Extract the (x, y) coordinate from the center of the cell holding the provided text.  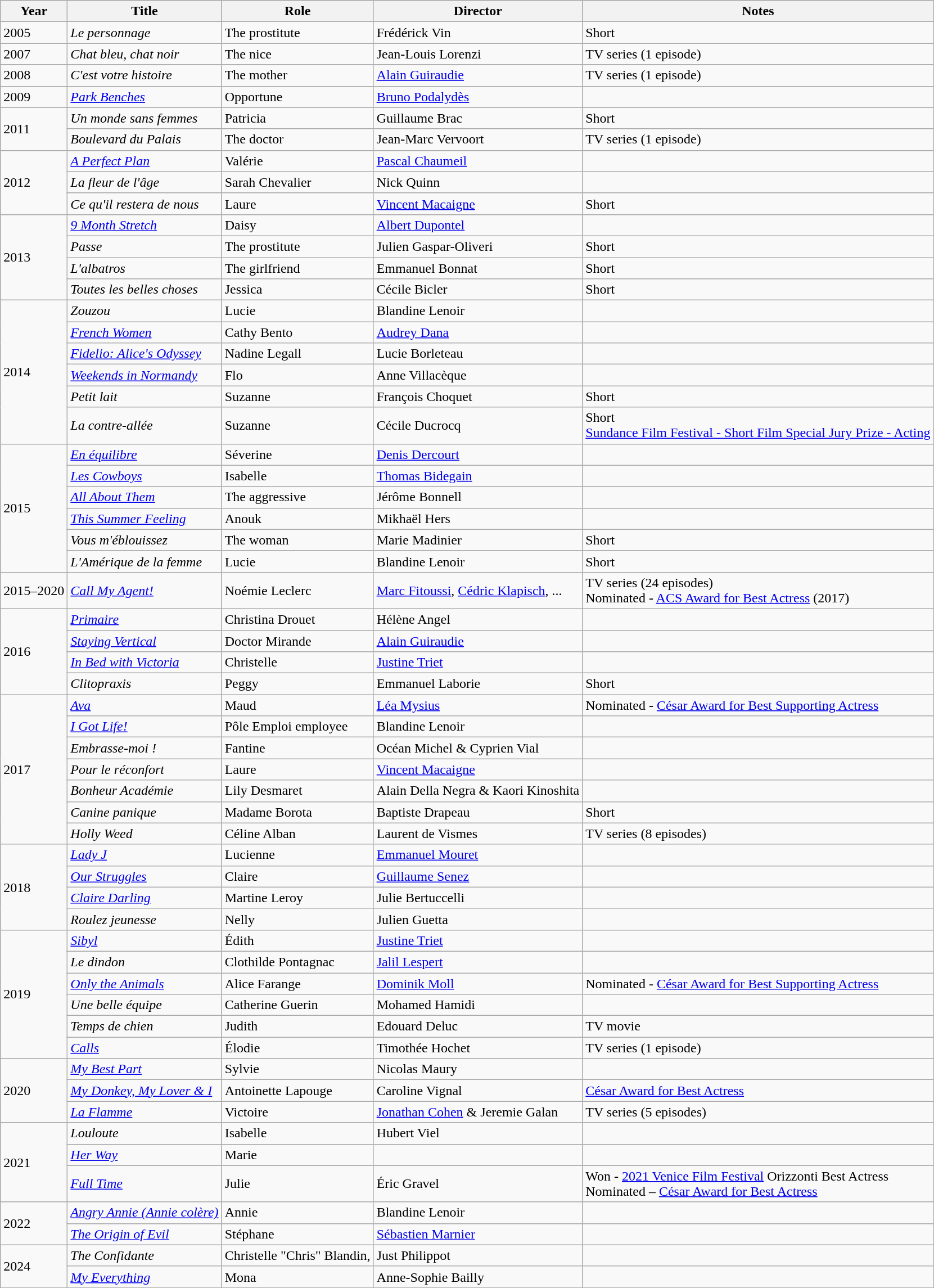
Albert Dupontel (478, 225)
Clothilde Pontagnac (297, 962)
Year (34, 11)
Title (145, 11)
Séverine (297, 454)
Edouard Deluc (478, 1026)
2011 (34, 129)
Jean-Louis Lorenzi (478, 54)
Catherine Guerin (297, 1005)
Jessica (297, 290)
Only the Animals (145, 984)
Petit lait (145, 397)
Pascal Chaumeil (478, 161)
Julie Bertuccelli (478, 898)
Christina Drouet (297, 619)
Bonheur Académie (145, 791)
Les Cowboys (145, 476)
9 Month Stretch (145, 225)
Chat bleu, chat noir (145, 54)
Vous m'éblouissez (145, 540)
Christelle (297, 663)
Doctor Mirande (297, 641)
Won - 2021 Venice Film Festival Orizzonti Best ActressNominated – César Award for Best Actress (758, 1183)
My Best Part (145, 1069)
Mona (297, 1277)
Sarah Chevalier (297, 182)
The nice (297, 54)
2005 (34, 33)
Pôle Emploi employee (297, 727)
Anne-Sophie Bailly (478, 1277)
Lily Desmaret (297, 791)
The mother (297, 75)
En équilibre (145, 454)
2012 (34, 182)
2009 (34, 97)
Christelle "Chris" Blandin, (297, 1255)
Just Philippot (478, 1255)
A Perfect Plan (145, 161)
In Bed with Victoria (145, 663)
Madame Borota (297, 812)
Full Time (145, 1183)
Roulez jeunesse (145, 919)
Lady J (145, 855)
La contre-allée (145, 425)
2018 (34, 887)
Annie (297, 1213)
Bruno Podalydès (478, 97)
I Got Life! (145, 727)
C'est votre histoire (145, 75)
Marie (297, 1155)
Weekends in Normandy (145, 375)
My Everything (145, 1277)
Director (478, 11)
2024 (34, 1266)
Une belle équipe (145, 1005)
L'albatros (145, 268)
Embrasse-moi ! (145, 748)
Role (297, 11)
TV series (5 episodes) (758, 1112)
Élodie (297, 1048)
Sibyl (145, 940)
Nelly (297, 919)
Her Way (145, 1155)
Judith (297, 1026)
Cathy Bento (297, 332)
Call My Agent! (145, 591)
Toutes les belles choses (145, 290)
Emmanuel Mouret (478, 855)
2019 (34, 994)
César Award for Best Actress (758, 1091)
French Women (145, 332)
Audrey Dana (478, 332)
Julien Guetta (478, 919)
Guillaume Senez (478, 876)
Mikhaël Hers (478, 519)
The Confidante (145, 1255)
Fantine (297, 748)
Timothée Hochet (478, 1048)
Guillaume Brac (478, 118)
2016 (34, 651)
Antoinette Lapouge (297, 1091)
2007 (34, 54)
Temps de chien (145, 1026)
Éric Gravel (478, 1183)
La fleur de l'âge (145, 182)
Angry Annie (Annie colère) (145, 1213)
The Origin of Evil (145, 1234)
Boulevard du Palais (145, 139)
Maud (297, 705)
The woman (297, 540)
2008 (34, 75)
2022 (34, 1223)
Patricia (297, 118)
La Flamme (145, 1112)
Our Struggles (145, 876)
Emmanuel Laborie (478, 684)
Alice Farange (297, 984)
Lucie Borleteau (478, 354)
Canine panique (145, 812)
2017 (34, 769)
Un monde sans femmes (145, 118)
Peggy (297, 684)
Cécile Ducrocq (478, 425)
2021 (34, 1162)
TV series (8 episodes) (758, 834)
Frédérick Vin (478, 33)
2015–2020 (34, 591)
Claire Darling (145, 898)
Marc Fitoussi, Cédric Klapisch, ... (478, 591)
2013 (34, 257)
Le dindon (145, 962)
Nick Quinn (478, 182)
Hubert Viel (478, 1133)
Jean-Marc Vervoort (478, 139)
Nicolas Maury (478, 1069)
Léa Mysius (478, 705)
Notes (758, 11)
Denis Dercourt (478, 454)
Clitopraxis (145, 684)
Dominik Moll (478, 984)
Ava (145, 705)
Sylvie (297, 1069)
Ce qu'il restera de nous (145, 204)
Sébastien Marnier (478, 1234)
Jonathan Cohen & Jeremie Galan (478, 1112)
Nadine Legall (297, 354)
Emmanuel Bonnat (478, 268)
Daisy (297, 225)
TV series (24 episodes)Nominated - ACS Award for Best Actress (2017) (758, 591)
The aggressive (297, 497)
The girlfriend (297, 268)
Claire (297, 876)
L'Amérique de la femme (145, 561)
Martine Leroy (297, 898)
Édith (297, 940)
Passe (145, 246)
Noémie Leclerc (297, 591)
Flo (297, 375)
Baptiste Drapeau (478, 812)
Park Benches (145, 97)
Fidelio: Alice's Odyssey (145, 354)
Zouzou (145, 311)
Caroline Vignal (478, 1091)
TV movie (758, 1026)
Pour le réconfort (145, 769)
Valérie (297, 161)
Opportune (297, 97)
Cécile Bicler (478, 290)
Jérôme Bonnell (478, 497)
Calls (145, 1048)
2015 (34, 508)
The doctor (297, 139)
2020 (34, 1091)
Océan Michel & Cyprien Vial (478, 748)
François Choquet (478, 397)
Staying Vertical (145, 641)
Céline Alban (297, 834)
All About Them (145, 497)
ShortSundance Film Festival - Short Film Special Jury Prize - Acting (758, 425)
Julien Gaspar-Oliveri (478, 246)
Thomas Bidegain (478, 476)
Julie (297, 1183)
This Summer Feeling (145, 519)
Jalil Lespert (478, 962)
Lucienne (297, 855)
Holly Weed (145, 834)
My Donkey, My Lover & I (145, 1091)
Marie Madinier (478, 540)
Le personnage (145, 33)
Alain Della Negra & Kaori Kinoshita (478, 791)
2014 (34, 372)
Mohamed Hamidi (478, 1005)
Primaire (145, 619)
Anne Villacèque (478, 375)
Hélène Angel (478, 619)
Stéphane (297, 1234)
Victoire (297, 1112)
Anouk (297, 519)
Louloute (145, 1133)
Laurent de Vismes (478, 834)
